From the cell containing the given text, extract its center point as [x, y] coordinate. 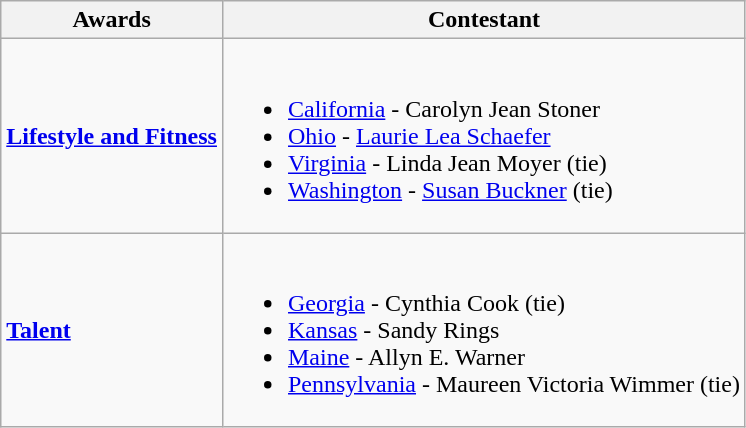
Contestant [484, 20]
Lifestyle and Fitness [112, 136]
Georgia - Cynthia Cook (tie) Kansas - Sandy Rings Maine - Allyn E. Warner Pennsylvania - Maureen Victoria Wimmer (tie) [484, 330]
Awards [112, 20]
California - Carolyn Jean Stoner Ohio - Laurie Lea Schaefer Virginia - Linda Jean Moyer (tie) Washington - Susan Buckner (tie) [484, 136]
Talent [112, 330]
